Search for the cell housing the specified text and yield its [x, y] center coordinate. 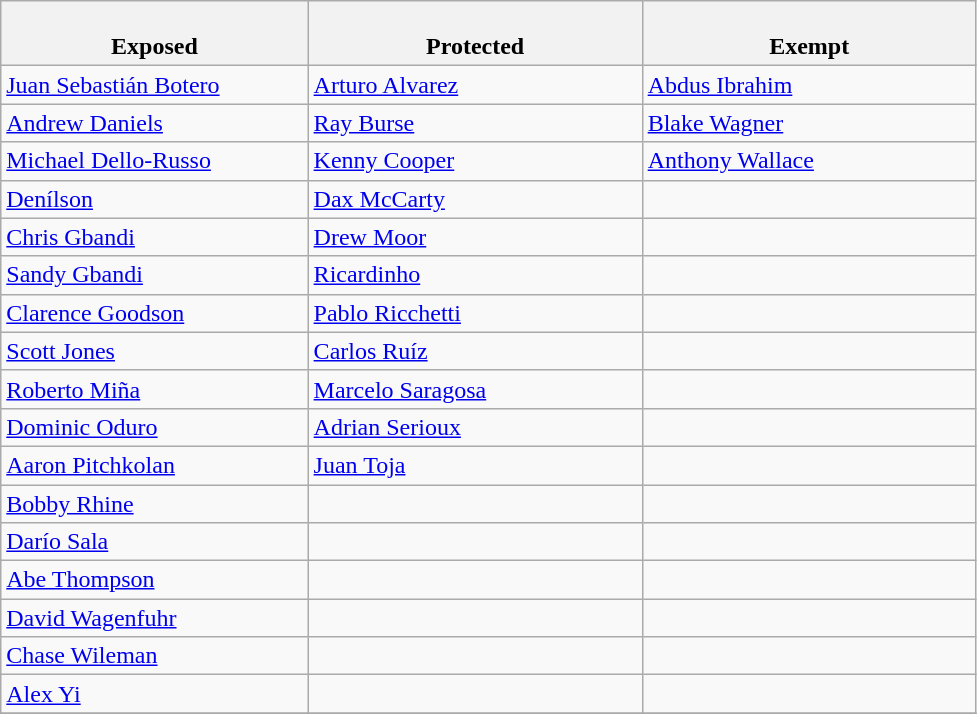
Scott Jones [154, 351]
Marcelo Saragosa [475, 389]
Exposed [154, 34]
Arturo Alvarez [475, 85]
Andrew Daniels [154, 123]
Protected [475, 34]
Darío Sala [154, 542]
Chase Wileman [154, 656]
Exempt [809, 34]
Kenny Cooper [475, 161]
David Wagenfuhr [154, 618]
Abe Thompson [154, 580]
Aaron Pitchkolan [154, 465]
Michael Dello-Russo [154, 161]
Carlos Ruíz [475, 351]
Sandy Gbandi [154, 275]
Pablo Ricchetti [475, 313]
Anthony Wallace [809, 161]
Ray Burse [475, 123]
Juan Sebastián Botero [154, 85]
Roberto Miña [154, 389]
Dax McCarty [475, 199]
Alex Yi [154, 694]
Bobby Rhine [154, 503]
Denílson [154, 199]
Dominic Oduro [154, 427]
Ricardinho [475, 275]
Abdus Ibrahim [809, 85]
Blake Wagner [809, 123]
Juan Toja [475, 465]
Drew Moor [475, 237]
Adrian Serioux [475, 427]
Clarence Goodson [154, 313]
Chris Gbandi [154, 237]
